Find where the given text appears and provide that cell's center as [X, Y] coordinate. 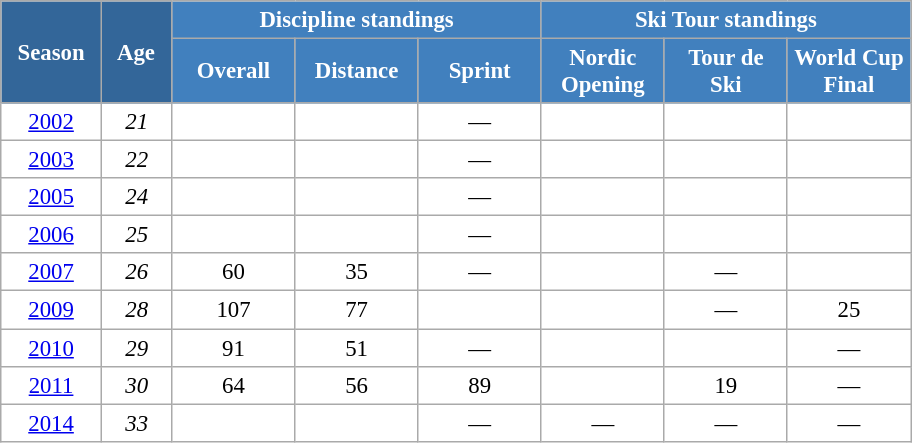
2014 [52, 423]
Age [136, 52]
Discipline standings [356, 20]
2011 [52, 385]
91 [234, 348]
Overall [234, 72]
51 [356, 348]
2003 [52, 160]
NordicOpening [602, 72]
Distance [356, 72]
2007 [52, 273]
35 [356, 273]
77 [356, 310]
33 [136, 423]
60 [234, 273]
22 [136, 160]
2006 [52, 235]
24 [136, 197]
Ski Tour standings [726, 20]
2009 [52, 310]
28 [136, 310]
Sprint [480, 72]
Season [52, 52]
21 [136, 122]
30 [136, 385]
2005 [52, 197]
64 [234, 385]
19 [726, 385]
29 [136, 348]
2002 [52, 122]
World CupFinal [848, 72]
Tour deSki [726, 72]
56 [356, 385]
89 [480, 385]
26 [136, 273]
107 [234, 310]
2010 [52, 348]
